Extract the [X, Y] coordinate from the center of the cell holding the provided text.  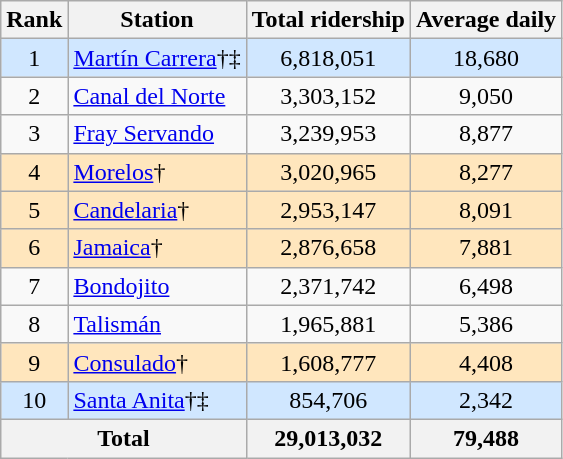
1,965,881 [328, 324]
Talismán [157, 324]
29,013,032 [328, 438]
Station [157, 20]
2,371,742 [328, 286]
5,386 [486, 324]
6,498 [486, 286]
18,680 [486, 58]
7 [34, 286]
1 [34, 58]
8,277 [486, 172]
3,020,965 [328, 172]
Bondojito [157, 286]
Morelos† [157, 172]
Fray Servando [157, 134]
Jamaica† [157, 248]
8,877 [486, 134]
6,818,051 [328, 58]
7,881 [486, 248]
1,608,777 [328, 362]
Martín Carrera†‡ [157, 58]
9 [34, 362]
Candelaria† [157, 210]
79,488 [486, 438]
Consulado† [157, 362]
Average daily [486, 20]
Rank [34, 20]
Canal del Norte [157, 96]
8 [34, 324]
2,953,147 [328, 210]
6 [34, 248]
Santa Anita†‡ [157, 400]
4 [34, 172]
Total [124, 438]
3 [34, 134]
10 [34, 400]
Total ridership [328, 20]
8,091 [486, 210]
2 [34, 96]
5 [34, 210]
854,706 [328, 400]
2,342 [486, 400]
4,408 [486, 362]
2,876,658 [328, 248]
9,050 [486, 96]
3,303,152 [328, 96]
3,239,953 [328, 134]
